Scan for the cell matching the given text and deliver its (X, Y) coordinate at center. 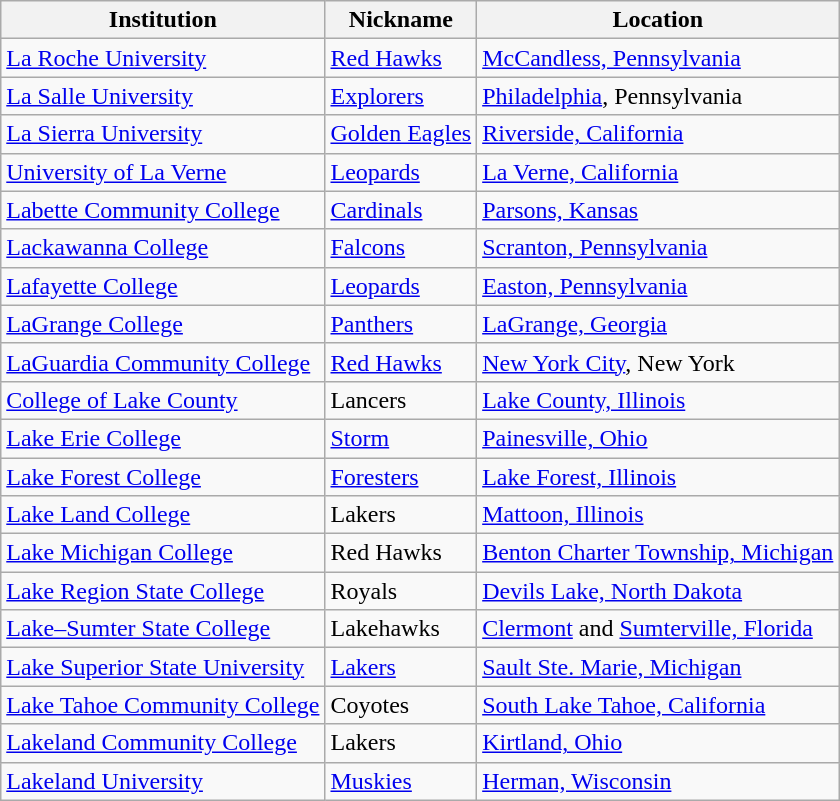
Lafayette College (163, 286)
University of La Verne (163, 172)
Kirtland, Ohio (658, 743)
La Salle University (163, 96)
Explorers (401, 96)
Lake Michigan College (163, 553)
Lake Tahoe Community College (163, 705)
Lackawanna College (163, 248)
LaGrange, Georgia (658, 324)
Falcons (401, 248)
McCandless, Pennsylvania (658, 58)
Benton Charter Township, Michigan (658, 553)
Parsons, Kansas (658, 210)
Nickname (401, 20)
Philadelphia, Pennsylvania (658, 96)
Clermont and Sumterville, Florida (658, 629)
Location (658, 20)
Muskies (401, 781)
Devils Lake, North Dakota (658, 591)
LaGuardia Community College (163, 362)
La Sierra University (163, 134)
LaGrange College (163, 324)
Institution (163, 20)
Coyotes (401, 705)
Mattoon, Illinois (658, 515)
Lake Forest College (163, 477)
Riverside, California (658, 134)
College of Lake County (163, 400)
Sault Ste. Marie, Michigan (658, 667)
Lake Erie College (163, 438)
Easton, Pennsylvania (658, 286)
Labette Community College (163, 210)
Lake County, Illinois (658, 400)
La Verne, California (658, 172)
Lake–Sumter State College (163, 629)
Painesville, Ohio (658, 438)
Lake Region State College (163, 591)
Golden Eagles (401, 134)
Royals (401, 591)
South Lake Tahoe, California (658, 705)
Lakehawks (401, 629)
Foresters (401, 477)
Lake Land College (163, 515)
Panthers (401, 324)
Herman, Wisconsin (658, 781)
Storm (401, 438)
Lake Superior State University (163, 667)
Lancers (401, 400)
Cardinals (401, 210)
New York City, New York (658, 362)
Lake Forest, Illinois (658, 477)
Lakeland Community College (163, 743)
Scranton, Pennsylvania (658, 248)
Lakeland University (163, 781)
La Roche University (163, 58)
